Return [x, y] of the center of cell containing provided text 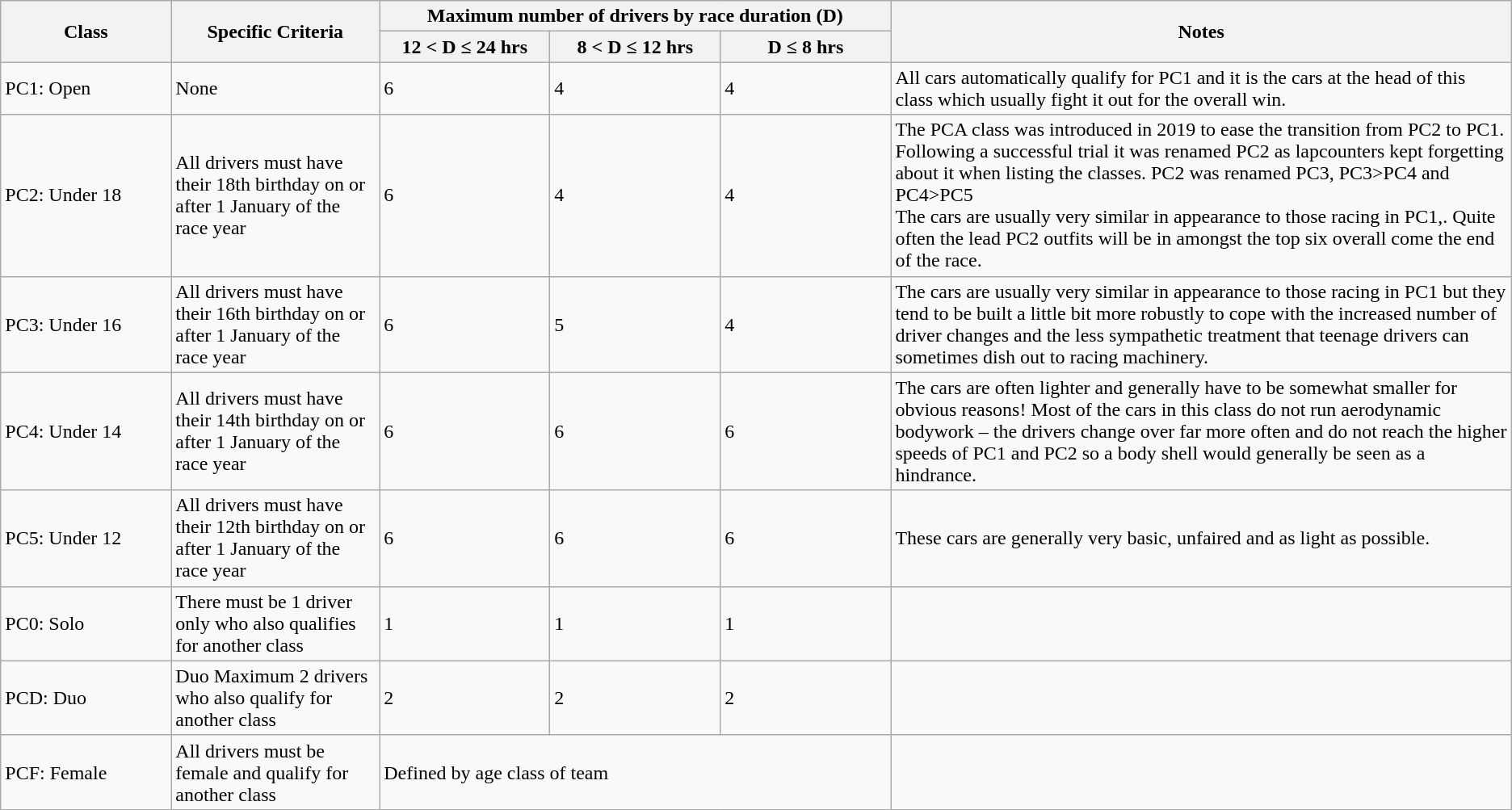
None [275, 89]
All drivers must have their 18th birthday on orafter 1 January of the race year [275, 195]
Notes [1201, 31]
There must be 1 driver only who also qualifies for another class [275, 623]
PC1: Open [86, 89]
Defined by age class of team [635, 772]
PC0: Solo [86, 623]
Class [86, 31]
PCD: Duo [86, 698]
8 < D ≤ 12 hrs [635, 47]
PC5: Under 12 [86, 538]
12 < D ≤ 24 hrs [465, 47]
5 [635, 325]
Specific Criteria [275, 31]
All drivers must be female and qualify for another class [275, 772]
These cars are generally very basic, unfaired and as light as possible. [1201, 538]
All drivers must have their 12th birthday on or after 1 January of the race year [275, 538]
PC3: Under 16 [86, 325]
PCF: Female [86, 772]
D ≤ 8 hrs [806, 47]
PC4: Under 14 [86, 431]
Duo Maximum 2 drivers who also qualify for another class [275, 698]
All cars automatically qualify for PC1 and it is the cars at the head of this class which usually fight it out for the overall win. [1201, 89]
Maximum number of drivers by race duration (D) [635, 16]
All drivers must have their 16th birthday on or after 1 January of the race year [275, 325]
PC2: Under 18 [86, 195]
All drivers must have their 14th birthday on or after 1 January of the race year [275, 431]
